Detect which cell encompasses the target text, then output its [x, y] center coordinate. 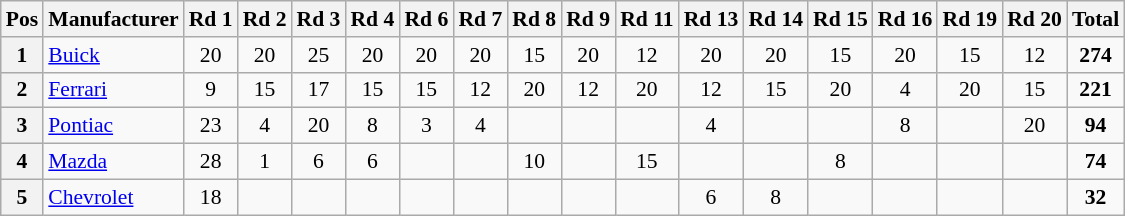
Rd 9 [588, 19]
25 [319, 55]
94 [1096, 126]
5 [22, 197]
Rd 16 [906, 19]
Rd 2 [265, 19]
74 [1096, 162]
Mazda [113, 162]
Rd 4 [372, 19]
Rd 1 [211, 19]
10 [534, 162]
23 [211, 126]
Rd 15 [840, 19]
221 [1096, 90]
274 [1096, 55]
Rd 7 [480, 19]
28 [211, 162]
Rd 13 [712, 19]
Rd 19 [970, 19]
Ferrari [113, 90]
2 [22, 90]
Chevrolet [113, 197]
18 [211, 197]
Rd 3 [319, 19]
Rd 20 [1034, 19]
Pontiac [113, 126]
9 [211, 90]
Rd 14 [776, 19]
Rd 11 [647, 19]
Pos [22, 19]
32 [1096, 197]
Buick [113, 55]
Manufacturer [113, 19]
Rd 6 [426, 19]
Total [1096, 19]
Rd 8 [534, 19]
17 [319, 90]
